From the cell containing the given text, extract its center point as [X, Y] coordinate. 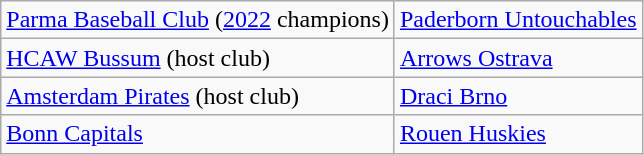
Paderborn Untouchables [518, 20]
Arrows Ostrava [518, 58]
Bonn Capitals [198, 134]
Parma Baseball Club (2022 champions) [198, 20]
Amsterdam Pirates (host club) [198, 96]
HCAW Bussum (host club) [198, 58]
Draci Brno [518, 96]
Rouen Huskies [518, 134]
